Pinpoint the cell where the given text exists, returning its (x, y) midpoint coordinate. 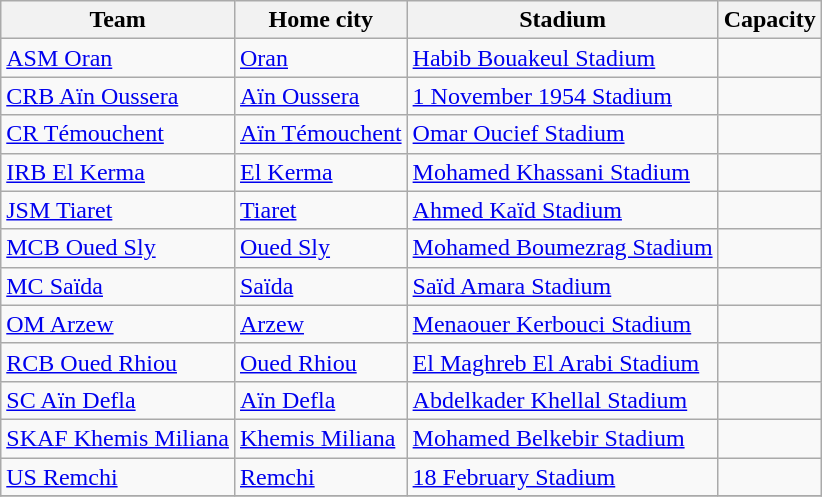
Aïn Oussera (320, 96)
Habib Bouakeul Stadium (562, 58)
Capacity (770, 20)
Mohamed Khassani Stadium (562, 172)
CR Témouchent (118, 134)
Mohamed Boumezrag Stadium (562, 248)
RCB Oued Rhiou (118, 362)
Oran (320, 58)
Abdelkader Khellal Stadium (562, 400)
Oued Rhiou (320, 362)
Aïn Témouchent (320, 134)
Home city (320, 20)
18 February Stadium (562, 477)
Menaouer Kerbouci Stadium (562, 324)
MCB Oued Sly (118, 248)
El Kerma (320, 172)
Arzew (320, 324)
Oued Sly (320, 248)
Remchi (320, 477)
MC Saïda (118, 286)
Ahmed Kaïd Stadium (562, 210)
Khemis Miliana (320, 438)
Stadium (562, 20)
SKAF Khemis Miliana (118, 438)
US Remchi (118, 477)
Saïda (320, 286)
Mohamed Belkebir Stadium (562, 438)
Saïd Amara Stadium (562, 286)
SC Aïn Defla (118, 400)
Tiaret (320, 210)
OM Arzew (118, 324)
ASM Oran (118, 58)
El Maghreb El Arabi Stadium (562, 362)
Aïn Defla (320, 400)
JSM Tiaret (118, 210)
1 November 1954 Stadium (562, 96)
CRB Aïn Oussera (118, 96)
Team (118, 20)
Omar Oucief Stadium (562, 134)
IRB El Kerma (118, 172)
